Detect which cell encompasses the target text, then output its (X, Y) center coordinate. 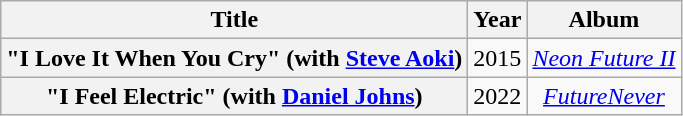
Album (604, 20)
Year (498, 20)
Neon Future II (604, 58)
2015 (498, 58)
"I Love It When You Cry" (with Steve Aoki) (234, 58)
FutureNever (604, 96)
2022 (498, 96)
"I Feel Electric" (with Daniel Johns) (234, 96)
Title (234, 20)
